Pinpoint the cell where the given text exists, returning its [x, y] midpoint coordinate. 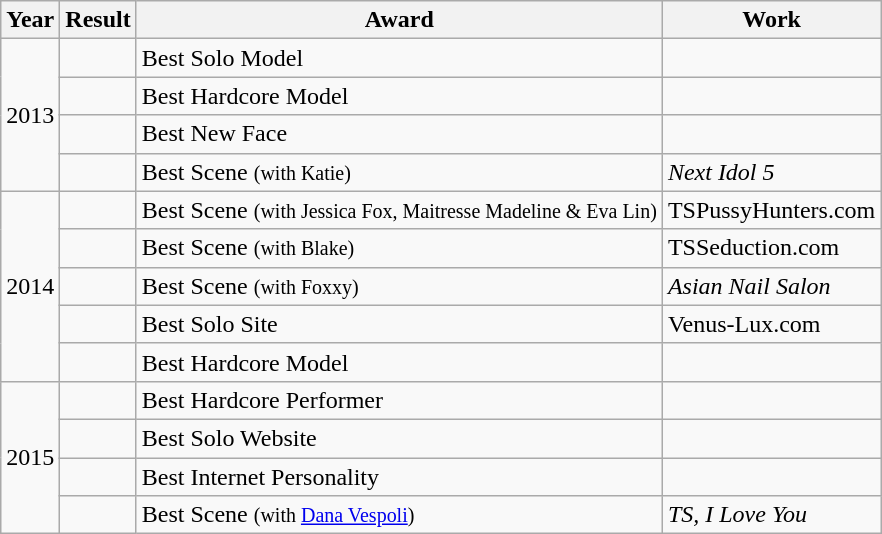
Best Scene (with Blake) [399, 248]
2015 [30, 457]
Best Solo Site [399, 324]
Next Idol 5 [771, 172]
Best Scene (with Jessica Fox, Maitresse Madeline & Eva Lin) [399, 210]
2013 [30, 115]
Best Scene (with Katie) [399, 172]
Best Scene (with Foxxy) [399, 286]
2014 [30, 286]
Best Scene (with Dana Vespoli) [399, 515]
Best Internet Personality [399, 477]
Best Solo Website [399, 438]
Work [771, 20]
Asian Nail Salon [771, 286]
Best New Face [399, 134]
TSPussyHunters.com [771, 210]
Award [399, 20]
TS, I Love You [771, 515]
Year [30, 20]
Result [98, 20]
TSSeduction.com [771, 248]
Best Solo Model [399, 58]
Best Hardcore Performer [399, 400]
Venus-Lux.com [771, 324]
